Provide the [x, y] coordinate of the cell's center where the given text is located.  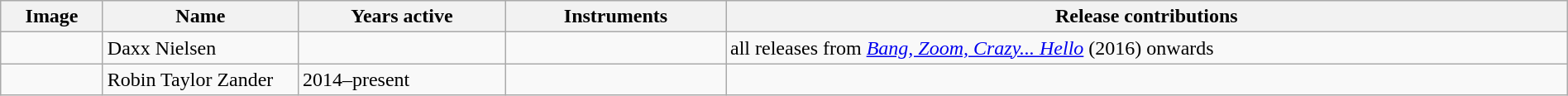
Release contributions [1147, 17]
Image [52, 17]
Name [200, 17]
Years active [402, 17]
Instruments [615, 17]
2014–present [402, 79]
all releases from Bang, Zoom, Crazy... Hello (2016) onwards [1147, 48]
Daxx Nielsen [200, 48]
Robin Taylor Zander [200, 79]
